Locate the cell with the specified text and output its [X, Y] center coordinate. 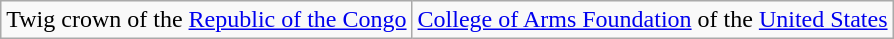
College of Arms Foundation of the United States [652, 20]
Twig crown of the Republic of the Congo [206, 20]
